Return the [X, Y] coordinate for the center point of the cell that contains the specified text.  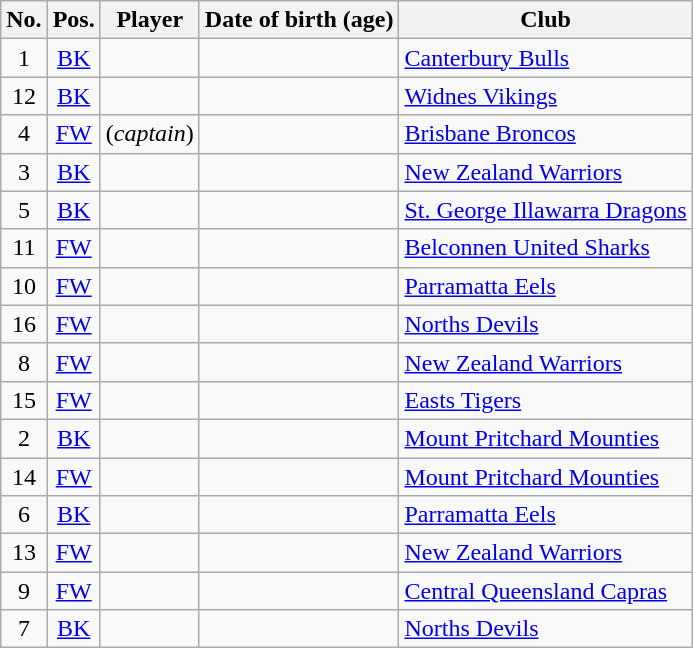
Player [150, 20]
14 [24, 477]
10 [24, 286]
13 [24, 553]
Belconnen United Sharks [546, 248]
No. [24, 20]
Central Queensland Capras [546, 591]
12 [24, 96]
St. George Illawarra Dragons [546, 210]
9 [24, 591]
2 [24, 438]
Widnes Vikings [546, 96]
Easts Tigers [546, 400]
Brisbane Broncos [546, 134]
Club [546, 20]
Date of birth (age) [299, 20]
16 [24, 324]
1 [24, 58]
15 [24, 400]
Canterbury Bulls [546, 58]
5 [24, 210]
3 [24, 172]
6 [24, 515]
11 [24, 248]
(captain) [150, 134]
4 [24, 134]
7 [24, 629]
Pos. [74, 20]
8 [24, 362]
